Determine the (X, Y) coordinate at the center of the cell enclosing the given text.  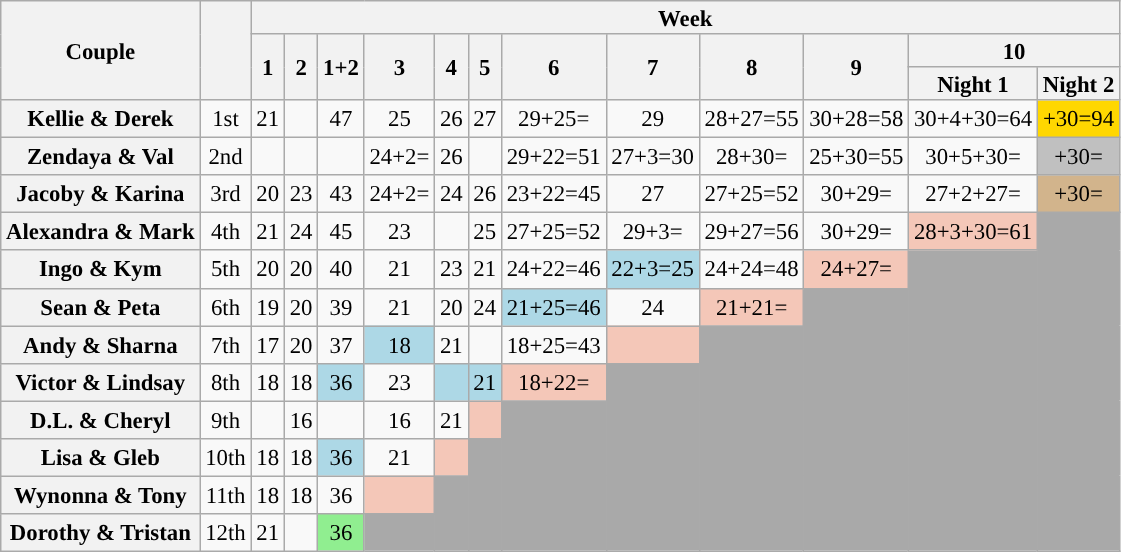
30+4+30=64 (974, 119)
22+3=25 (652, 270)
19 (268, 307)
Sean & Peta (100, 307)
8 (752, 67)
28+3+30=61 (974, 232)
Alexandra & Mark (100, 232)
24+22=46 (554, 270)
39 (341, 307)
23+22=45 (554, 194)
Zendaya & Val (100, 157)
6th (226, 307)
5th (226, 270)
29+25= (554, 119)
37 (341, 345)
Kellie & Derek (100, 119)
30+5+30= (974, 157)
40 (341, 270)
Ingo & Kym (100, 270)
29+22=51 (554, 157)
9 (856, 67)
1+2 (341, 67)
25+30=55 (856, 157)
5 (484, 67)
17 (268, 345)
18+22= (554, 382)
30+28=58 (856, 119)
12th (226, 533)
D.L. & Cheryl (100, 420)
29 (652, 119)
8th (226, 382)
29+27=56 (752, 232)
11th (226, 495)
47 (341, 119)
2 (300, 67)
Couple (100, 50)
10 (1014, 50)
1st (226, 119)
10th (226, 458)
7th (226, 345)
Dorothy & Tristan (100, 533)
24+27= (856, 270)
Jacoby & Karina (100, 194)
21+21= (752, 307)
6 (554, 67)
45 (341, 232)
1 (268, 67)
Week (686, 18)
9th (226, 420)
28+30= (752, 157)
Lisa & Gleb (100, 458)
29+3= (652, 232)
Wynonna & Tony (100, 495)
7 (652, 67)
28+27=55 (752, 119)
Night 2 (1078, 84)
18+25=43 (554, 345)
21+25=46 (554, 307)
3rd (226, 194)
24+24=48 (752, 270)
4 (452, 67)
2nd (226, 157)
Night 1 (974, 84)
27+3=30 (652, 157)
Victor & Lindsay (100, 382)
+30=94 (1078, 119)
Andy & Sharna (100, 345)
3 (399, 67)
27+2+27= (974, 194)
43 (341, 194)
4th (226, 232)
